Return the (X, Y) coordinate for the center point of the cell that contains the specified text.  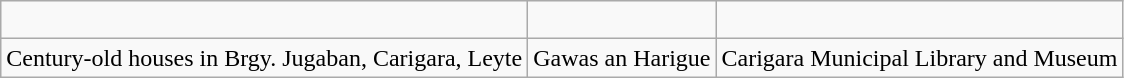
Gawas an Harigue (622, 58)
Carigara Municipal Library and Museum (920, 58)
Century-old houses in Brgy. Jugaban, Carigara, Leyte (264, 58)
